Pinpoint the cell where the given text exists, returning its [X, Y] midpoint coordinate. 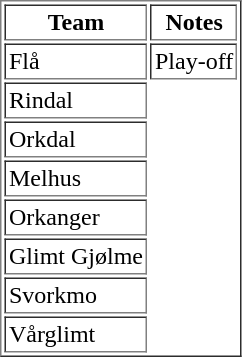
Play-off [194, 62]
Orkanger [76, 218]
Flå [76, 62]
Svorkmo [76, 296]
Rindal [76, 100]
Orkdal [76, 140]
Melhus [76, 178]
Team [76, 22]
Notes [194, 22]
Glimt Gjølme [76, 256]
Vårglimt [76, 334]
